Locate the cell with the specified text and output its [x, y] center coordinate. 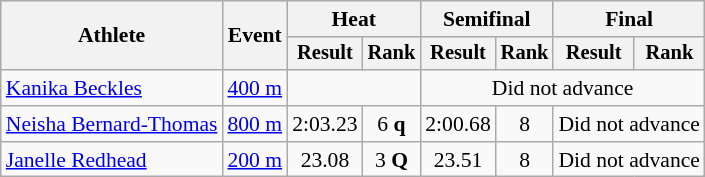
Neisha Bernard-Thomas [112, 124]
2:00.68 [458, 124]
Kanika Beckles [112, 88]
6 q [392, 124]
8 [525, 124]
Heat [354, 19]
Final [629, 19]
Semifinal [486, 19]
Event [254, 36]
400 m [254, 88]
800 m [254, 124]
2:03.23 [324, 124]
Athlete [112, 36]
